Extract the (x, y) coordinate from the center of the cell holding the provided text.  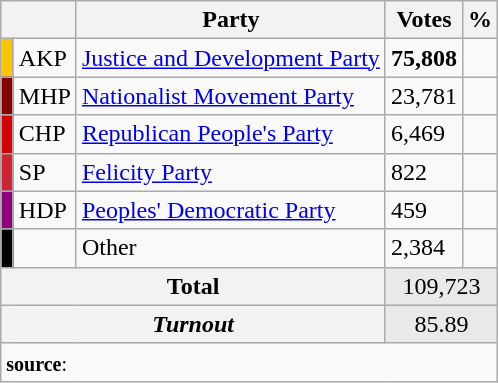
Nationalist Movement Party (230, 96)
Votes (424, 20)
% (480, 20)
23,781 (424, 96)
822 (424, 172)
MHP (44, 96)
Party (230, 20)
Peoples' Democratic Party (230, 210)
Total (194, 286)
109,723 (441, 286)
75,808 (424, 58)
459 (424, 210)
Justice and Development Party (230, 58)
Felicity Party (230, 172)
SP (44, 172)
85.89 (441, 324)
source: (250, 362)
AKP (44, 58)
Other (230, 248)
6,469 (424, 134)
2,384 (424, 248)
HDP (44, 210)
CHP (44, 134)
Turnout (194, 324)
Republican People's Party (230, 134)
